Return the [X, Y] coordinate for the center point of the cell that contains the specified text.  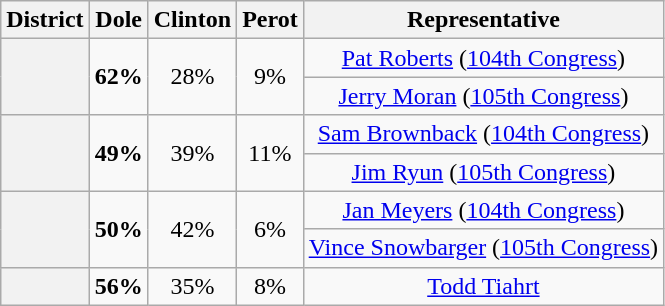
42% [192, 229]
49% [118, 153]
56% [118, 286]
Dole [118, 20]
Representative [483, 20]
Jan Meyers (104th Congress) [483, 210]
8% [270, 286]
35% [192, 286]
Perot [270, 20]
Jerry Moran (105th Congress) [483, 96]
Todd Tiahrt [483, 286]
Sam Brownback (104th Congress) [483, 134]
39% [192, 153]
Clinton [192, 20]
62% [118, 77]
District [45, 20]
9% [270, 77]
11% [270, 153]
28% [192, 77]
6% [270, 229]
Jim Ryun (105th Congress) [483, 172]
50% [118, 229]
Pat Roberts (104th Congress) [483, 58]
Vince Snowbarger (105th Congress) [483, 248]
